From the cell containing the given text, extract its center point as [x, y] coordinate. 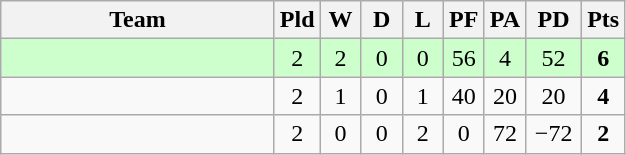
52 [554, 58]
Pld [297, 20]
−72 [554, 134]
6 [604, 58]
56 [464, 58]
PA [504, 20]
W [340, 20]
L [422, 20]
72 [504, 134]
Pts [604, 20]
PF [464, 20]
Team [138, 20]
PD [554, 20]
D [382, 20]
40 [464, 96]
